Extract the (x, y) coordinate from the center of the cell holding the provided text.  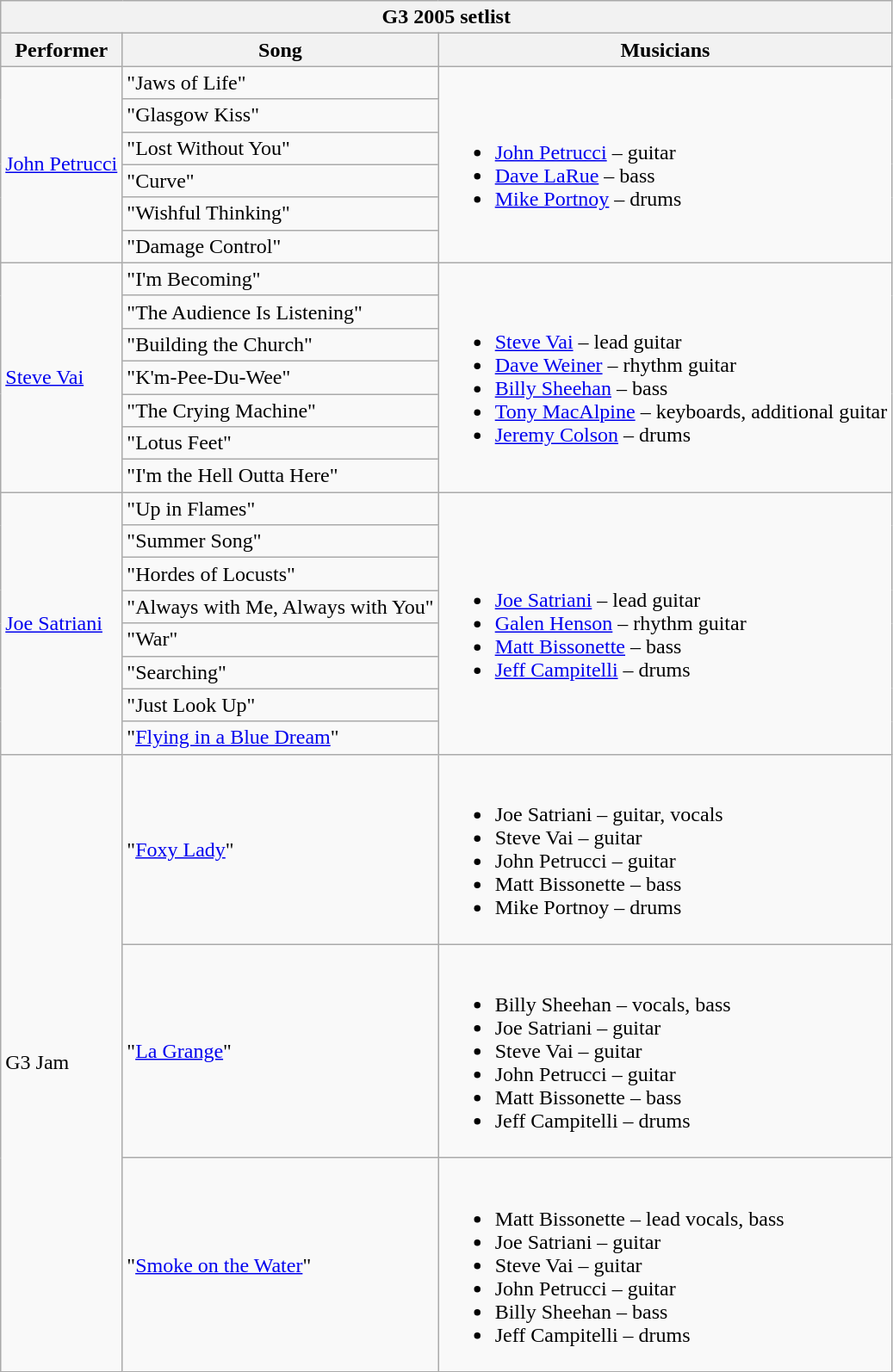
John Petrucci (62, 164)
"Curve" (281, 181)
"Damage Control" (281, 246)
Joe Satriani – guitar, vocalsSteve Vai – guitarJohn Petrucci – guitarMatt Bissonette – bassMike Portnoy – drums (665, 849)
Joe Satriani – lead guitarGalen Henson – rhythm guitarMatt Bissonette – bassJeff Campitelli – drums (665, 623)
Performer (62, 50)
"Wishful Thinking" (281, 213)
"The Crying Machine" (281, 411)
"The Audience Is Listening" (281, 312)
"Building the Church" (281, 344)
Steve Vai – lead guitarDave Weiner – rhythm guitarBilly Sheehan – bassTony MacAlpine – keyboards, additional guitarJeremy Colson – drums (665, 377)
"Up in Flames" (281, 509)
"Hordes of Locusts" (281, 574)
Matt Bissonette – lead vocals, bassJoe Satriani – guitarSteve Vai – guitarJohn Petrucci – guitarBilly Sheehan – bassJeff Campitelli – drums (665, 1264)
"Foxy Lady" (281, 849)
"Smoke on the Water" (281, 1264)
"Jaws of Life" (281, 83)
"I'm Becoming" (281, 279)
"I'm the Hell Outta Here" (281, 476)
Song (281, 50)
"Flying in a Blue Dream" (281, 738)
"Searching" (281, 672)
"Lotus Feet" (281, 443)
Billy Sheehan – vocals, bassJoe Satriani – guitarSteve Vai – guitarJohn Petrucci – guitarMatt Bissonette – bassJeff Campitelli – drums (665, 1051)
"K'm-Pee-Du-Wee" (281, 377)
"Just Look Up" (281, 705)
"Glasgow Kiss" (281, 115)
G3 Jam (62, 1062)
"Summer Song" (281, 541)
"Always with Me, Always with You" (281, 607)
"War" (281, 640)
"Lost Without You" (281, 148)
John Petrucci – guitarDave LaRue – bassMike Portnoy – drums (665, 164)
Joe Satriani (62, 623)
G3 2005 setlist (446, 17)
Musicians (665, 50)
"La Grange" (281, 1051)
Steve Vai (62, 377)
